Output the [x, y] coordinate of the center of the cell containing the given text.  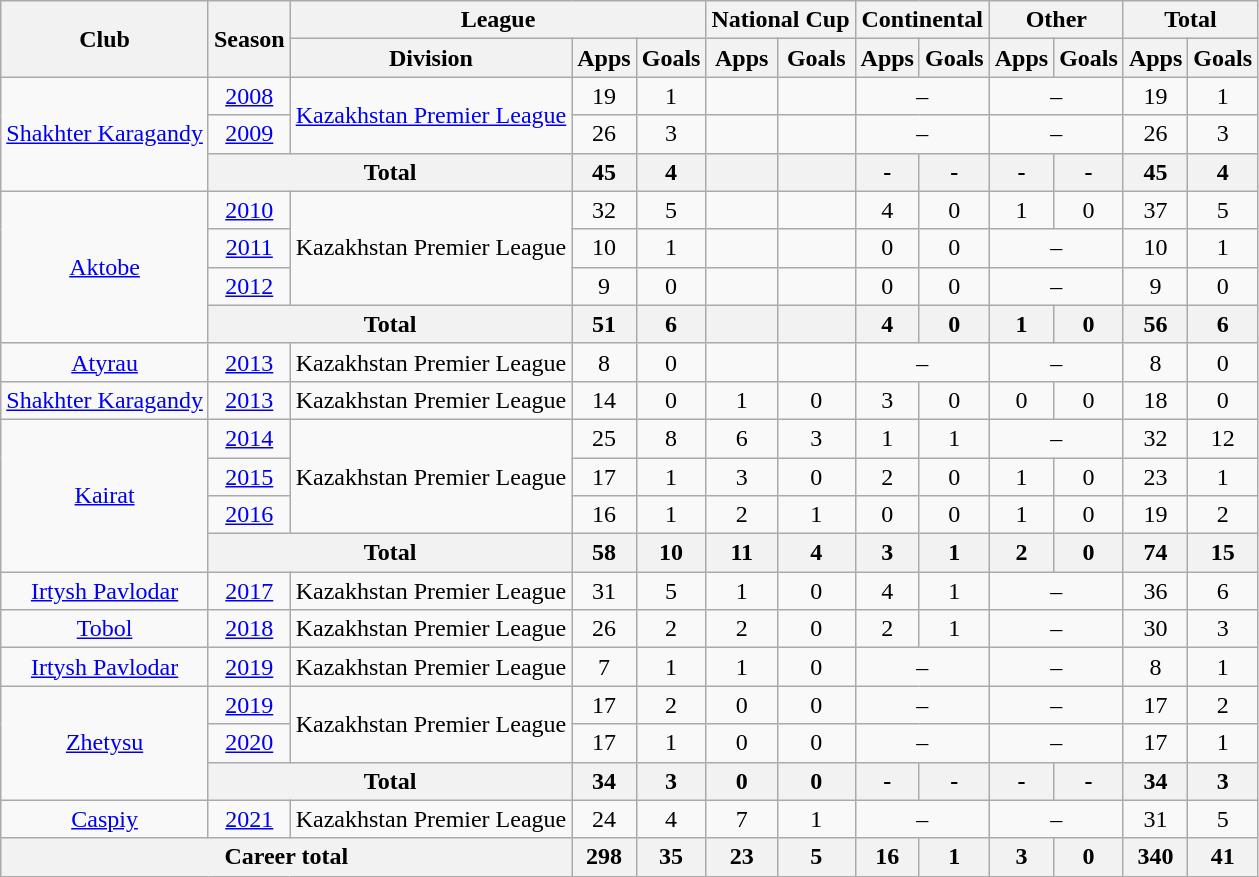
340 [1155, 857]
14 [604, 400]
58 [604, 553]
Aktobe [105, 267]
Season [249, 39]
298 [604, 857]
2010 [249, 210]
37 [1155, 210]
2020 [249, 743]
2016 [249, 515]
2009 [249, 134]
35 [671, 857]
2015 [249, 477]
Continental [922, 20]
2018 [249, 629]
Other [1056, 20]
2012 [249, 286]
Kairat [105, 495]
24 [604, 819]
2017 [249, 591]
Tobol [105, 629]
2021 [249, 819]
25 [604, 438]
56 [1155, 324]
74 [1155, 553]
2008 [249, 96]
Caspiy [105, 819]
Career total [286, 857]
Club [105, 39]
2011 [249, 248]
41 [1223, 857]
51 [604, 324]
Atyrau [105, 362]
36 [1155, 591]
11 [742, 553]
National Cup [780, 20]
18 [1155, 400]
15 [1223, 553]
30 [1155, 629]
2014 [249, 438]
12 [1223, 438]
Division [431, 58]
Zhetysu [105, 743]
League [498, 20]
